Find where the given text appears and provide that cell's center as [X, Y] coordinate. 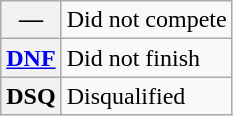
DNF [31, 58]
Did not compete [146, 20]
Disqualified [146, 96]
— [31, 20]
DSQ [31, 96]
Did not finish [146, 58]
